Return the [x, y] coordinate for the center point of the cell that contains the specified text.  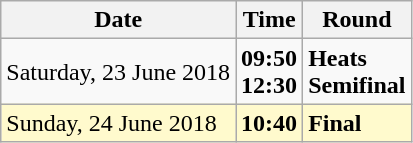
HeatsSemifinal [357, 72]
09:5012:30 [270, 72]
Final [357, 123]
10:40 [270, 123]
Sunday, 24 June 2018 [118, 123]
Saturday, 23 June 2018 [118, 72]
Time [270, 20]
Round [357, 20]
Date [118, 20]
